Pinpoint the cell where the given text exists, returning its [x, y] midpoint coordinate. 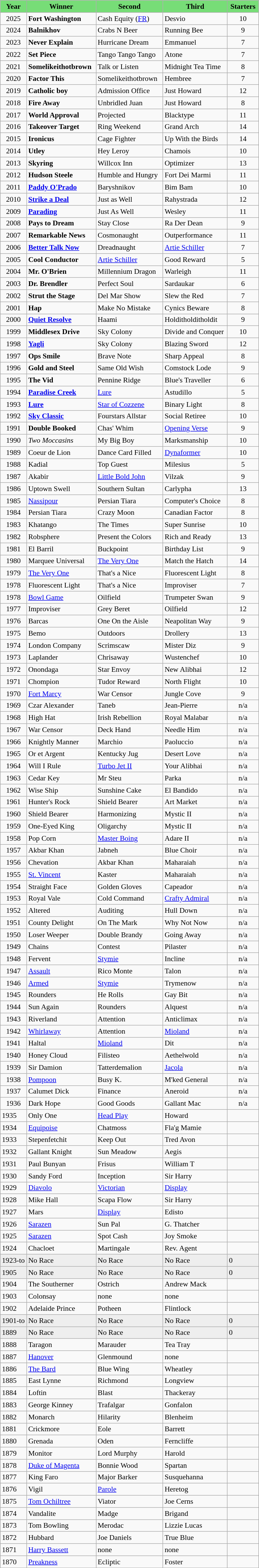
Year [14, 6]
Hubbard [61, 1538]
Stepenfetchit [61, 1140]
Fourstars Allstar [130, 416]
Grand Arch [195, 127]
1940 [14, 1056]
Royal Vale [61, 899]
Sandy Ford [61, 1176]
2014 [14, 151]
Birthday List [195, 549]
Wesley [195, 212]
Howard [195, 1116]
1937 [14, 1091]
El Barril [61, 549]
Gallant Knight [61, 1152]
Ferncliffe [195, 1441]
Colonsay [61, 1297]
Spot Cash [130, 1236]
G. Thatcher [195, 1224]
Joe Daniels [130, 1538]
2001 [14, 308]
Gay Bit [195, 995]
Trumpeter Swan [195, 597]
1901-to [14, 1321]
Filisteo [130, 1056]
Pennine Ridge [130, 380]
Talon [195, 971]
Dance Card Filled [130, 452]
1871 [14, 1550]
Equipoise [61, 1128]
Or et Argent [61, 754]
2019 [14, 91]
Needle Him [195, 730]
Harmonizing [130, 814]
Remarkable News [61, 236]
1878 [14, 1465]
Trafalgar [130, 1405]
Thackeray [195, 1393]
1960 [14, 814]
1923-to [14, 1260]
1925 [14, 1236]
Spartan [195, 1465]
Dit [195, 1043]
1870 [14, 1562]
2008 [14, 223]
Rev. Agent [195, 1249]
Martingale [130, 1249]
Ra Der Dean [195, 223]
Whirlaway [61, 1031]
Royal Malabar [195, 718]
Just As Well [130, 212]
Your Alibhai [195, 766]
Cool Conductor [61, 260]
Blast [130, 1393]
Riverland [61, 1019]
Scapa Flow [130, 1200]
1947 [14, 971]
1950 [14, 935]
1876 [14, 1489]
Sunshine Cake [130, 790]
Paoluccio [195, 742]
2016 [14, 127]
Tatterdemalion [130, 1067]
2006 [14, 248]
Vandalite [61, 1514]
Bonnie Wood [130, 1465]
Armed [61, 983]
The Times [130, 525]
1889 [14, 1333]
Unbridled Juan [130, 103]
1872 [14, 1538]
1993 [14, 404]
Marauder [130, 1345]
The Vid [61, 380]
1981 [14, 549]
Little Bold John [130, 477]
1986 [14, 489]
1934 [14, 1128]
1980 [14, 561]
1902 [14, 1309]
Fort Dei Marmi [195, 175]
1875 [14, 1502]
Heretog [195, 1489]
Kadial [61, 465]
Warleigh [195, 272]
Mars [61, 1212]
1987 [14, 477]
Parole [130, 1489]
Calumet Dick [61, 1091]
1961 [14, 802]
Blue's Traveller [195, 380]
1944 [14, 1007]
Honey Cloud [61, 1056]
Longview [195, 1381]
Starters [243, 6]
Aegis [195, 1152]
Pays to Dream [61, 223]
1957 [14, 851]
1939 [14, 1067]
Crafty Admiral [195, 899]
Finance [130, 1091]
Skyring [61, 163]
2012 [14, 175]
Head Play [130, 1116]
Double Booked [61, 428]
1955 [14, 875]
1985 [14, 501]
Adelaide Prince [61, 1309]
Edisto [195, 1212]
Monitor [61, 1453]
Rich and Ready [195, 537]
Frisus [130, 1164]
1882 [14, 1417]
1935 [14, 1116]
William T [195, 1164]
1880 [14, 1441]
Buckpoint [130, 549]
Nassipour [61, 501]
Loser Weeper [61, 935]
1992 [14, 416]
Alquest [195, 1007]
2010 [14, 199]
Takeover Target [61, 127]
Cage Fighter [130, 139]
Up With the Birds [195, 139]
Binary Light [195, 404]
Paddy O'Prado [61, 187]
Fort Marcy [61, 694]
1929 [14, 1188]
Fire Away [61, 103]
1983 [14, 525]
The Southerner [61, 1284]
Atone [195, 55]
1946 [14, 983]
1963 [14, 778]
1932 [14, 1152]
King Faro [61, 1477]
High Hat [61, 718]
Pop Corn [61, 838]
Contest [130, 947]
1936 [14, 1104]
1967 [14, 730]
1976 [14, 621]
2021 [14, 67]
Tom Ochiltree [61, 1502]
Sun Pal [130, 1224]
Jacola [195, 1067]
Haami [130, 320]
Richmond [130, 1381]
Hey Leroy [130, 151]
Jean-Pierre [195, 706]
Glenmound [130, 1357]
Quiet Resolve [61, 320]
Altered [61, 911]
Merodac [130, 1526]
True Blue [195, 1538]
1984 [14, 513]
North Flight [195, 682]
Master Boing [130, 838]
Catholic boy [61, 91]
Optimizer [195, 163]
Paradise Creek [61, 392]
Comstock Lode [195, 368]
Keep Out [130, 1140]
Trymenow [195, 983]
Hanover [61, 1357]
Susquehanna [195, 1477]
Parka [195, 778]
1972 [14, 670]
Astudillo [195, 392]
Carlypha [195, 489]
2009 [14, 212]
Lord Murphy [130, 1453]
Wheatley [195, 1369]
2025 [14, 19]
Vilzak [195, 477]
Canadian Factor [195, 513]
New Alibhai [195, 670]
Jungle Cove [195, 694]
Viator [130, 1502]
Willcox Inn [130, 163]
Haltal [61, 1043]
1989 [14, 452]
Pilaster [195, 947]
My Big Boy [130, 441]
Going Away [195, 935]
Drollery [195, 634]
1995 [14, 380]
2017 [14, 115]
Mike Hall [61, 1200]
Strike a Deal [61, 199]
Projected [130, 115]
1974 [14, 645]
1888 [14, 1345]
Chompion [61, 682]
Andrew Mack [195, 1284]
Hull Down [195, 911]
Jabneh [130, 851]
Two Moccasins [61, 441]
Millennium Dragon [130, 272]
Diavolo [61, 1188]
Slew the Red [195, 296]
1884 [14, 1393]
Sir Damion [61, 1067]
1924 [14, 1249]
Blue Wing [130, 1369]
Barrett [195, 1429]
1886 [14, 1369]
Cedar Key [61, 778]
Crabs N Beer [130, 30]
Southern Sultan [130, 489]
Never Explain [61, 43]
County Delight [61, 923]
Chevation [61, 863]
Eole [130, 1429]
Ironicus [61, 139]
Mister Diz [195, 645]
Art Market [195, 802]
Czar Alexander [61, 706]
Factor This [61, 79]
1927 [14, 1212]
Hilarity [130, 1417]
2024 [14, 30]
World Approval [61, 115]
Khatango [61, 525]
Rahystrada [195, 199]
Just as Well [130, 199]
1958 [14, 838]
1903 [14, 1297]
Aneroid [195, 1091]
Incline [195, 959]
Auditing [130, 911]
Cosmonaught [130, 236]
Outdoors [130, 634]
1883 [14, 1405]
1887 [14, 1357]
Cash Equity (FR) [130, 19]
Chas' Whim [130, 428]
1969 [14, 706]
Ecliptic [130, 1562]
Taneb [130, 706]
Golden Gloves [130, 887]
Oligarchy [130, 826]
Vigil [61, 1489]
Tom Bowling [61, 1526]
Aethelwold [195, 1056]
Chrisaway [130, 658]
One-Eyed King [61, 826]
Talk or Listen [130, 67]
Match the Hatch [195, 561]
2011 [14, 187]
Opening Verse [195, 428]
George Kinney [61, 1405]
Gold and Steel [61, 368]
Bemo [61, 634]
2002 [14, 296]
Middlesex Drive [61, 332]
1874 [14, 1514]
Sun Meadow [130, 1152]
Third [195, 6]
1994 [14, 392]
Hudson Steele [61, 175]
Good Goods [130, 1104]
Rico Monte [130, 971]
Gallant Mac [195, 1104]
1948 [14, 959]
Pompoon [61, 1080]
Preakness [61, 1562]
Chatmoss [130, 1128]
Perfect Soul [130, 284]
Anticlimax [195, 1019]
1999 [14, 332]
Chacloet [61, 1249]
Outperformance [195, 236]
1964 [14, 766]
Humble and Hungry [130, 175]
Loftin [61, 1393]
Kaster [130, 875]
Adare II [195, 838]
Victorian [130, 1188]
Midnight Tea Time [195, 67]
Chamois [195, 151]
1966 [14, 742]
Will I Rule [61, 766]
1951 [14, 923]
Coeur de Lion [61, 452]
Wustenchef [195, 658]
2004 [14, 272]
Kentucky Jug [130, 754]
Joe Cerns [195, 1502]
Grey Beret [130, 609]
Brave Note [130, 356]
1953 [14, 899]
Baryshnikov [130, 187]
Busy K. [130, 1080]
Parading [61, 212]
Top Guest [130, 465]
1942 [14, 1031]
Major Barker [130, 1477]
Chains [61, 947]
Joy Smoke [195, 1236]
Ring Weekend [130, 127]
1928 [14, 1200]
Only One [61, 1116]
2023 [14, 43]
Robsphere [61, 537]
Harold [195, 1453]
Second [130, 6]
Gonfalon [195, 1405]
Desert Love [195, 754]
1931 [14, 1164]
Fort Washington [61, 19]
1873 [14, 1526]
1988 [14, 465]
Bim Bam [195, 187]
Crazy Moon [130, 513]
Dark Hope [61, 1104]
Sky Classic [61, 416]
Ostrich [130, 1284]
Wise Ship [61, 790]
1879 [14, 1453]
Uptown Swell [61, 489]
2013 [14, 163]
Duke of Magenta [61, 1465]
Sardaukar [195, 284]
Bowl Game [61, 597]
He Rolls [130, 995]
Double Brandy [130, 935]
Madge [130, 1514]
1997 [14, 356]
1881 [14, 1429]
2000 [14, 320]
Mr. O'Brien [61, 272]
Utley [61, 151]
Tango Tango Tango [130, 55]
Turbo Jet II [130, 766]
Flintlock [195, 1309]
Ops Smile [61, 356]
The Bard [61, 1369]
1991 [14, 428]
1941 [14, 1043]
1973 [14, 658]
Dr. Brendler [61, 284]
Divide and Conquer [195, 332]
Onondaga [61, 670]
El Bandido [195, 790]
Cynics Beware [195, 308]
Marquee Universal [61, 561]
Lizzie Lucas [195, 1526]
Blazing Sword [195, 344]
1975 [14, 634]
Mr Steu [130, 778]
1904 [14, 1284]
Del Mar Show [130, 296]
On The Mark [130, 923]
Potheen [130, 1309]
Barcas [61, 621]
One On the Aisle [130, 621]
Deck Hand [130, 730]
Cold Command [130, 899]
Oden [130, 1441]
Emmanuel [195, 43]
Grenada [61, 1441]
Capeador [195, 887]
1959 [14, 826]
2022 [14, 55]
Marksmanship [195, 441]
Hunter's Rock [61, 802]
Star Envoy [130, 670]
Taragon [61, 1345]
1982 [14, 537]
2020 [14, 79]
1930 [14, 1176]
Fla'g Mamie [195, 1128]
Social Retiree [195, 416]
1905 [14, 1273]
Scrimscaw [130, 645]
1979 [14, 573]
Better Talk Now [61, 248]
Knightly Manner [61, 742]
2018 [14, 103]
Stay Close [130, 223]
Marchio [130, 742]
Sharp Appeal [195, 356]
1954 [14, 887]
2015 [14, 139]
Yagli [61, 344]
Hembree [195, 79]
Admission Office [130, 91]
London Company [61, 645]
Sun Again [61, 1007]
1965 [14, 754]
Inception [130, 1176]
Tea Tray [195, 1345]
Dreadnaught [130, 248]
2007 [14, 236]
Blacktype [195, 115]
Strut the Stage [61, 296]
Good Reward [195, 260]
1926 [14, 1224]
Running Bee [195, 30]
Set Piece [61, 55]
1949 [14, 947]
Holditholditholdit [195, 320]
1968 [14, 718]
Foster [195, 1562]
Brigand [195, 1514]
East Lynne [61, 1381]
Monarch [61, 1417]
Same Old Wish [130, 368]
2003 [14, 284]
1956 [14, 863]
Milesius [195, 465]
1952 [14, 911]
2005 [14, 260]
1877 [14, 1477]
Make No Mistake [130, 308]
Star of Cozzene [130, 404]
Irish Rebellion [130, 718]
Dynaformer [195, 452]
Paul Bunyan [61, 1164]
M'ked General [195, 1080]
Super Sunrise [195, 525]
Crickmore [61, 1429]
Tudor Reward [130, 682]
Akabir [61, 477]
Assault [61, 971]
1971 [14, 682]
Winner [61, 6]
1998 [14, 344]
Desvio [195, 19]
Tred Avon [195, 1140]
Computer's Choice [195, 501]
1977 [14, 609]
Neapolitan Way [195, 621]
Harry Bassett [61, 1550]
Present the Colors [130, 537]
1945 [14, 995]
1962 [14, 790]
Straight Face [61, 887]
1990 [14, 441]
1970 [14, 694]
1943 [14, 1019]
St. Vincent [61, 875]
Blenheim [195, 1417]
1933 [14, 1140]
1885 [14, 1381]
Laplander [61, 658]
Balnikhov [61, 30]
Hurricane Dream [130, 43]
Fervent [61, 959]
1938 [14, 1080]
1996 [14, 368]
Hap [61, 308]
Blue Choir [195, 851]
Why Not Now [195, 923]
